Return the (x, y) coordinate for the center point of the cell that contains the specified text.  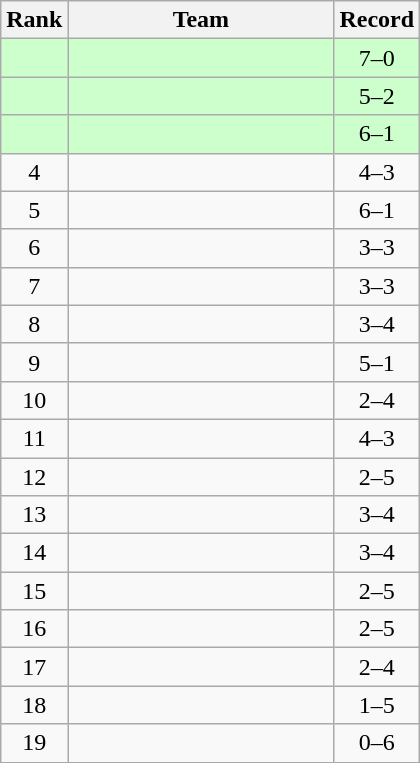
18 (34, 705)
Record (377, 20)
11 (34, 438)
Rank (34, 20)
17 (34, 667)
7 (34, 286)
Team (201, 20)
10 (34, 400)
15 (34, 591)
6 (34, 248)
19 (34, 743)
1–5 (377, 705)
14 (34, 553)
5–2 (377, 96)
0–6 (377, 743)
16 (34, 629)
9 (34, 362)
13 (34, 515)
5 (34, 210)
12 (34, 477)
4 (34, 172)
5–1 (377, 362)
7–0 (377, 58)
8 (34, 324)
